Extract the [X, Y] coordinate from the center of the cell holding the provided text.  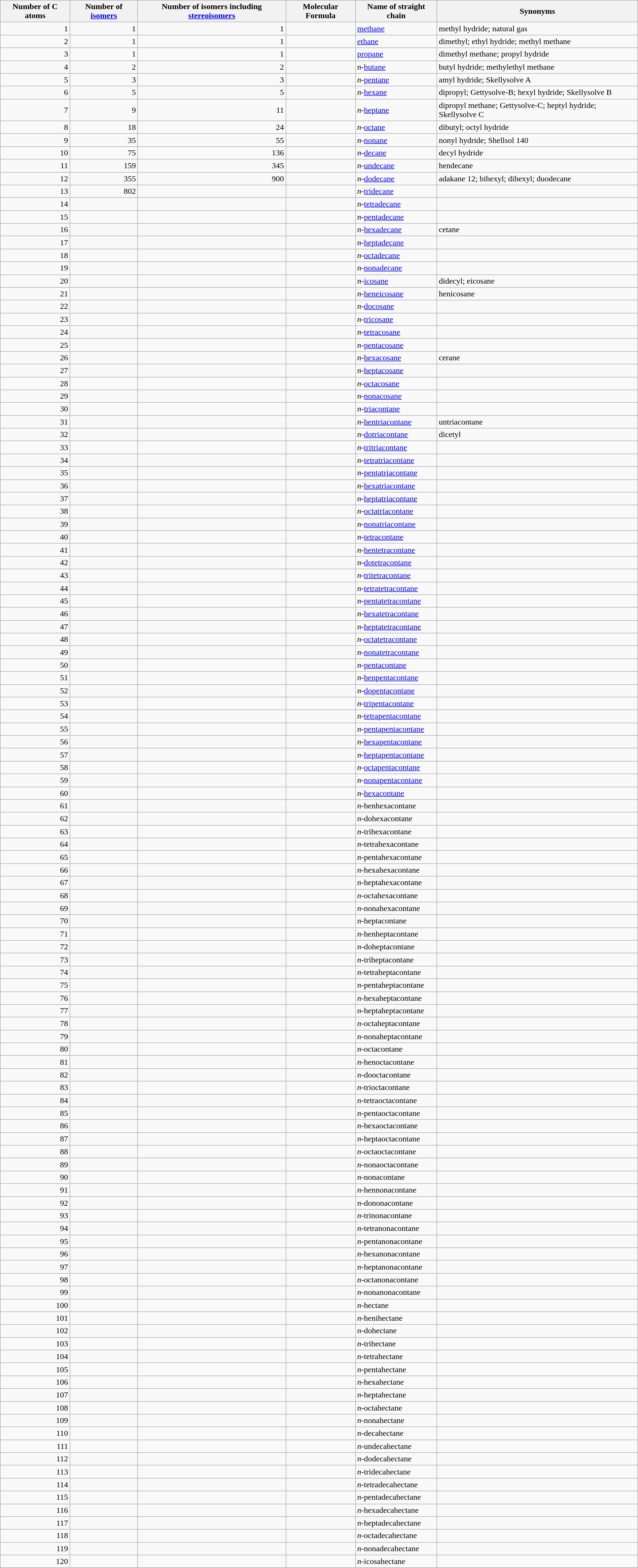
n-octadecane [396, 255]
98 [35, 1280]
ethane [396, 41]
n-heptaoctacontane [396, 1139]
118 [35, 1536]
104 [35, 1356]
n-tridecane [396, 191]
14 [35, 204]
n-tetracontane [396, 537]
Number of isomers including stereoisomers [212, 11]
33 [35, 447]
10 [35, 153]
31 [35, 422]
n-pentapentacontane [396, 729]
57 [35, 755]
n-pentane [396, 80]
50 [35, 665]
n-heptacontane [396, 921]
n-pentacontane [396, 665]
n-tricosane [396, 319]
39 [35, 524]
27 [35, 370]
52 [35, 691]
n-octatetracontane [396, 640]
23 [35, 319]
19 [35, 268]
81 [35, 1062]
n-heptatriacontane [396, 499]
101 [35, 1318]
n-decahectane [396, 1433]
89 [35, 1164]
Synonyms [538, 11]
Number of isomers [104, 11]
n-tripentacontane [396, 703]
28 [35, 383]
n-heptane [396, 110]
67 [35, 883]
adakane 12; bihexyl; dihexyl; duodecane [538, 179]
n-henhexacontane [396, 806]
n-hexatetracontane [396, 614]
159 [104, 166]
71 [35, 934]
78 [35, 1024]
n-hexadecahectane [396, 1510]
methane [396, 29]
n-hexaoctacontane [396, 1126]
n-pentaoctacontane [396, 1113]
n-octanonacontane [396, 1280]
n-pentatetracontane [396, 601]
n-nonanonacontane [396, 1292]
16 [35, 230]
n-hexacontane [396, 793]
n-tetraoctacontane [396, 1100]
25 [35, 345]
88 [35, 1152]
40 [35, 537]
83 [35, 1088]
n-dooctacontane [396, 1075]
n-heptadecane [396, 243]
46 [35, 614]
n-heptahexacontane [396, 883]
13 [35, 191]
n-tetrapentacontane [396, 716]
n-hexahectane [396, 1382]
80 [35, 1049]
29 [35, 396]
dicetyl [538, 435]
119 [35, 1548]
45 [35, 601]
n-pentadecahectane [396, 1497]
97 [35, 1267]
117 [35, 1523]
n-nonadecane [396, 268]
56 [35, 742]
n-hexaheptacontane [396, 998]
n-heptaheptacontane [396, 1011]
345 [212, 166]
n-heptadecahectane [396, 1523]
n-docosane [396, 306]
n-octacosane [396, 383]
74 [35, 972]
54 [35, 716]
n-dononacontane [396, 1203]
107 [35, 1395]
hendecane [538, 166]
n-nonatriacontane [396, 524]
n-dodecane [396, 179]
41 [35, 550]
n-octadecahectane [396, 1536]
n-henihectane [396, 1318]
n-decane [396, 153]
53 [35, 703]
n-heptapentacontane [396, 755]
59 [35, 780]
n-tetratetracontane [396, 588]
n-trihexacontane [396, 832]
77 [35, 1011]
82 [35, 1075]
n-henpentacontane [396, 678]
n-octapentacontane [396, 767]
n-pentahectane [396, 1369]
111 [35, 1446]
n-heneicosane [396, 294]
n-dotriacontane [396, 435]
42 [35, 562]
17 [35, 243]
802 [104, 191]
44 [35, 588]
105 [35, 1369]
116 [35, 1510]
decyl hydride [538, 153]
n-tetraheptacontane [396, 972]
79 [35, 1036]
62 [35, 819]
dipropyl methane; Gettysolve-C; heptyl hydride; Skellysolve C [538, 110]
n-pentacosane [396, 345]
untriacontane [538, 422]
n-hexatriacontane [396, 486]
106 [35, 1382]
n-undecane [396, 166]
58 [35, 767]
n-heptahectane [396, 1395]
n-nonacontane [396, 1177]
49 [35, 652]
120 [35, 1561]
69 [35, 908]
n-nonadecahectane [396, 1548]
n-henheptacontane [396, 934]
84 [35, 1100]
henicosane [538, 294]
65 [35, 857]
n-nonaoctacontane [396, 1164]
110 [35, 1433]
n-dodecahectane [396, 1459]
n-octatriacontane [396, 511]
dimethyl; ethyl hydride; methyl methane [538, 41]
Number of C atoms [35, 11]
Name of straight chain [396, 11]
n-tetradecahectane [396, 1485]
86 [35, 1126]
n-pentanonacontane [396, 1241]
4 [35, 67]
68 [35, 896]
cerane [538, 358]
113 [35, 1472]
99 [35, 1292]
n-trioctacontane [396, 1088]
91 [35, 1190]
66 [35, 870]
100 [35, 1305]
n-hentriacontane [396, 422]
n-nonapentacontane [396, 780]
34 [35, 460]
70 [35, 921]
n-tetrahectane [396, 1356]
136 [212, 153]
85 [35, 1113]
15 [35, 217]
n-hennonacontane [396, 1190]
109 [35, 1421]
n-dohectane [396, 1331]
22 [35, 306]
n-trinonacontane [396, 1216]
61 [35, 806]
n-hexahexacontane [396, 870]
Molecular Formula [320, 11]
n-nonacosane [396, 396]
96 [35, 1254]
n-henoctacontane [396, 1062]
n-octaheptacontane [396, 1024]
n-nonahexacontane [396, 908]
115 [35, 1497]
dimethyl methane; propyl hydride [538, 54]
76 [35, 998]
108 [35, 1408]
n-hexanonacontane [396, 1254]
43 [35, 575]
n-butane [396, 67]
n-octacontane [396, 1049]
94 [35, 1229]
26 [35, 358]
n-octane [396, 127]
n-nonatetracontane [396, 652]
95 [35, 1241]
n-dopentacontane [396, 691]
20 [35, 281]
n-nonaheptacontane [396, 1036]
n-hexadecane [396, 230]
90 [35, 1177]
n-heptacosane [396, 370]
dibutyl; octyl hydride [538, 127]
n-tetradecane [396, 204]
21 [35, 294]
n-triheptacontane [396, 959]
n-undecahectane [396, 1446]
n-tetratriacontane [396, 460]
60 [35, 793]
64 [35, 844]
n-tetracosane [396, 332]
amyl hydride; Skellysolve A [538, 80]
n-heptanonacontane [396, 1267]
butyl hydride; methylethyl methane [538, 67]
n-dotetracontane [396, 562]
355 [104, 179]
900 [212, 179]
dipropyl; Gettysolve-B; hexyl hydride; Skellysolve B [538, 93]
n-heptatetracontane [396, 627]
73 [35, 959]
n-hentetracontane [396, 550]
n-tritetracontane [396, 575]
72 [35, 947]
n-icosahectane [396, 1561]
n-tetrahexacontane [396, 844]
12 [35, 179]
32 [35, 435]
cetane [538, 230]
6 [35, 93]
n-icosane [396, 281]
n-pentahexacontane [396, 857]
36 [35, 486]
102 [35, 1331]
n-hexacosane [396, 358]
92 [35, 1203]
n-doheptacontane [396, 947]
n-pentadecane [396, 217]
n-triacontane [396, 409]
8 [35, 127]
nonyl hydride; Shellsol 140 [538, 140]
48 [35, 640]
38 [35, 511]
n-dohexacontane [396, 819]
112 [35, 1459]
methyl hydride; natural gas [538, 29]
103 [35, 1344]
n-nonahectane [396, 1421]
63 [35, 832]
n-octaoctacontane [396, 1152]
n-tritriacontane [396, 447]
propane [396, 54]
30 [35, 409]
n-hexapentacontane [396, 742]
51 [35, 678]
n-tetranonacontane [396, 1229]
n-pentaheptacontane [396, 985]
n-tridecahectane [396, 1472]
87 [35, 1139]
n-hexane [396, 93]
n-pentatriacontane [396, 473]
n-trihectane [396, 1344]
114 [35, 1485]
n-hectane [396, 1305]
n-octahexacontane [396, 896]
n-nonane [396, 140]
n-octahectane [396, 1408]
93 [35, 1216]
didecyl; eicosane [538, 281]
7 [35, 110]
47 [35, 627]
37 [35, 499]
